Detect which cell encompasses the target text, then output its [x, y] center coordinate. 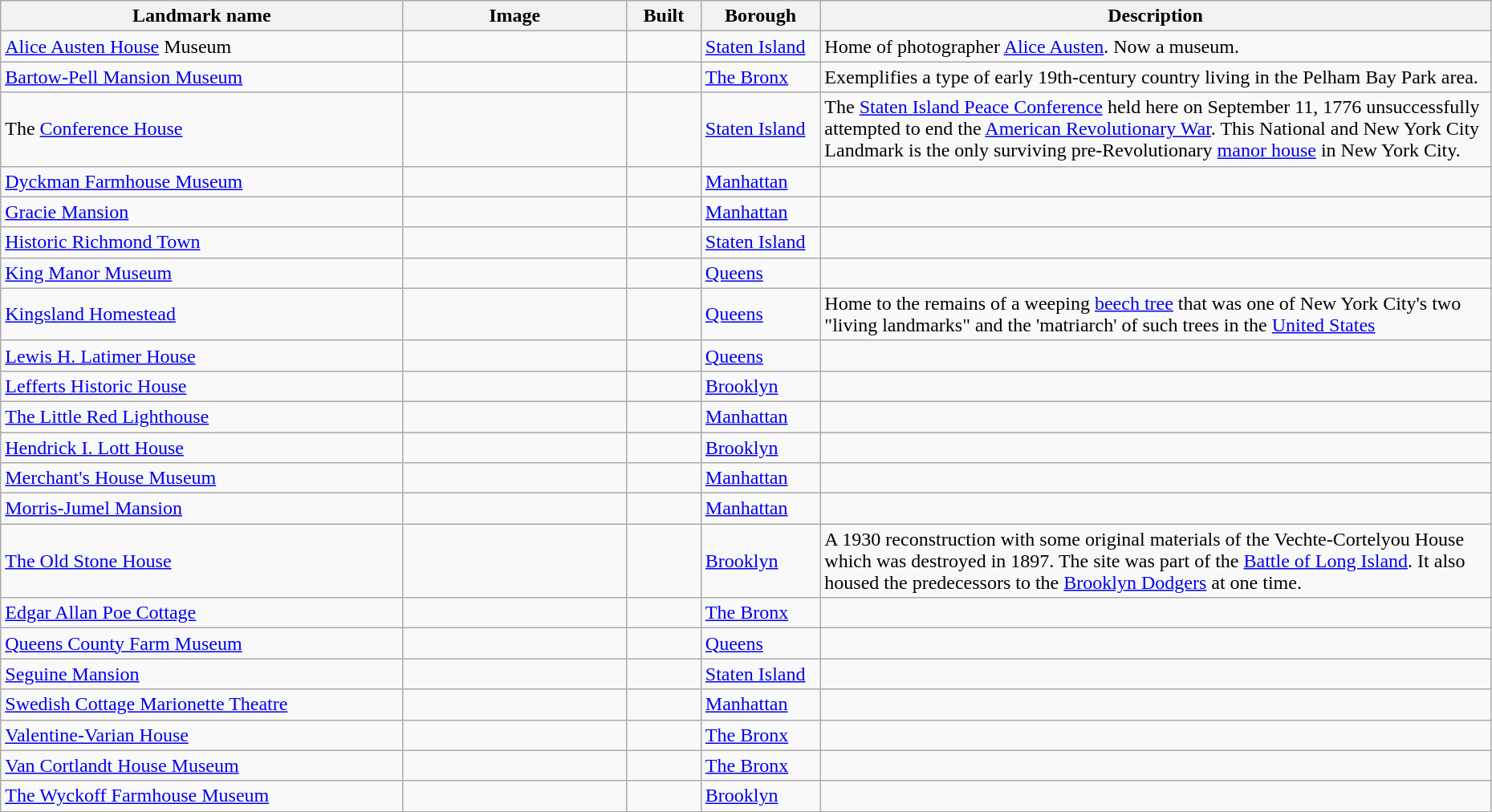
Alice Austen House Museum [202, 47]
The Conference House [202, 129]
Edgar Allan Poe Cottage [202, 613]
Home of photographer Alice Austen. Now a museum. [1156, 47]
Exemplifies a type of early 19th-century country living in the Pelham Bay Park area. [1156, 77]
Morris-Jumel Mansion [202, 509]
Lefferts Historic House [202, 386]
Landmark name [202, 16]
Image [514, 16]
Van Cortlandt House Museum [202, 765]
Valentine-Varian House [202, 735]
Description [1156, 16]
The Old Stone House [202, 561]
Seguine Mansion [202, 674]
Historic Richmond Town [202, 242]
Swedish Cottage Marionette Theatre [202, 704]
Hendrick I. Lott House [202, 447]
Built [663, 16]
Borough [761, 16]
Gracie Mansion [202, 212]
Queens County Farm Museum [202, 644]
King Manor Museum [202, 273]
The Little Red Lighthouse [202, 416]
Dyckman Farmhouse Museum [202, 181]
Bartow-Pell Mansion Museum [202, 77]
Kingsland Homestead [202, 315]
The Wyckoff Farmhouse Museum [202, 796]
Merchant's House Museum [202, 478]
Lewis H. Latimer House [202, 355]
